Provide the (x, y) coordinate of the cell's center where the given text is located.  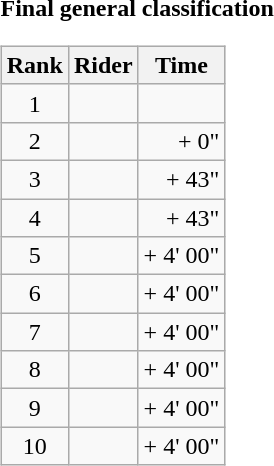
Rank (34, 65)
2 (34, 141)
1 (34, 103)
5 (34, 256)
6 (34, 294)
Time (182, 65)
Rider (103, 65)
7 (34, 332)
9 (34, 408)
+ 0" (182, 141)
8 (34, 370)
10 (34, 446)
3 (34, 179)
4 (34, 217)
